Search for the cell housing the specified text and yield its [x, y] center coordinate. 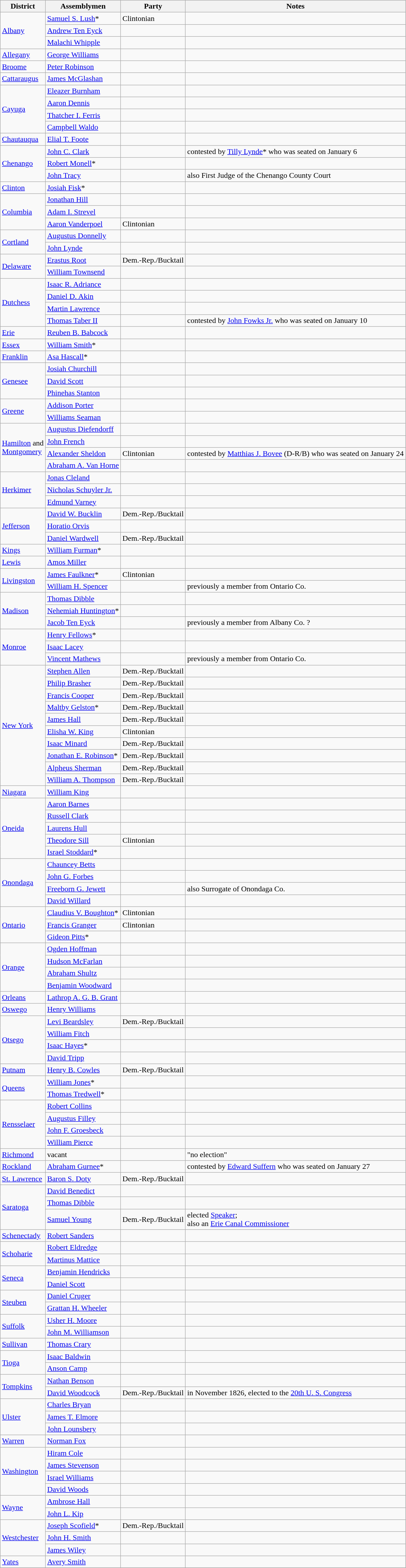
William King [83, 792]
William Townsend [83, 272]
Monroe [23, 647]
Westchester [23, 1538]
Israel Williams [83, 1477]
James Faulkner* [83, 574]
Vincent Mathews [83, 659]
Nehemiah Huntington* [83, 611]
David Woods [83, 1489]
Greene [23, 411]
Russell Clark [83, 816]
Lewis [23, 562]
Campbell Waldo [83, 127]
John French [83, 441]
James Stevenson [83, 1465]
Alexander Sheldon [83, 453]
Eleazer Burnham [83, 91]
Anson Camp [83, 1369]
St. Lawrence [23, 1179]
Niagara [23, 792]
Francis Cooper [83, 695]
Robert Monell* [83, 164]
Cattaraugus [23, 79]
William Jones* [83, 1082]
John G. Forbes [83, 876]
William Smith* [83, 345]
David Woodcock [83, 1393]
Schoharie [23, 1254]
James Hall [83, 719]
Isaac Hayes* [83, 1046]
Albany [23, 30]
Asa Hascall* [83, 357]
Edmund Varney [83, 502]
Lathrop A. G. B. Grant [83, 997]
Warren [23, 1441]
Israel Stoddard* [83, 852]
Addison Porter [83, 405]
Tioga [23, 1363]
Daniel Wardwell [83, 538]
Putnam [23, 1070]
Abraham Shultz [83, 973]
Daniel D. Akin [83, 296]
Henry Williams [83, 1009]
Thatcher I. Ferris [83, 115]
Augustus Filley [83, 1118]
Tompkins [23, 1387]
Orleans [23, 997]
Delaware [23, 266]
Williams Seaman [83, 417]
David Benedict [83, 1191]
Adam I. Strevel [83, 212]
Saratoga [23, 1207]
also Surrogate of Onondaga Co. [296, 888]
Amos Miller [83, 562]
Genesee [23, 381]
contested by John Fowks Jr. who was seated on January 10 [296, 320]
James McGlashan [83, 79]
William Pierce [83, 1142]
elected Speaker; also an Erie Canal Commissioner [296, 1219]
Usher H. Moore [83, 1320]
Isaac Baldwin [83, 1357]
John Lounsbery [83, 1429]
Robert Eldredge [83, 1248]
Schenectady [23, 1236]
Dutchess [23, 302]
David Scott [83, 381]
Charles Bryan [83, 1405]
Suffolk [23, 1326]
contested by Matthias J. Bovee (D-R/B) who was seated on January 24 [296, 453]
Clinton [23, 188]
Benjamin Woodward [83, 985]
Herkimer [23, 490]
Grattan H. Wheeler [83, 1308]
Josiah Churchill [83, 369]
Henry B. Cowles [83, 1070]
Jacob Ten Eyck [83, 623]
James T. Elmore [83, 1417]
Columbia [23, 212]
Isaac Lacey [83, 647]
Aaron Barnes [83, 804]
Gideon Pitts* [83, 937]
Nicholas Schuyler Jr. [83, 490]
Livingston [23, 580]
Maltby Gelston* [83, 707]
Jonas Cleland [83, 478]
vacant [83, 1155]
Alpheus Sherman [83, 768]
Daniel Scott [83, 1284]
David Willard [83, 901]
David W. Bucklin [83, 514]
Chauncey Betts [83, 864]
also First Judge of the Chenango County Court [296, 176]
in November 1826, elected to the 20th U. S. Congress [296, 1393]
Cortland [23, 242]
Stephen Allen [83, 671]
District [23, 6]
Kings [23, 550]
James Wiley [83, 1550]
Broome [23, 67]
Queens [23, 1088]
John F. Groesbeck [83, 1130]
Avery Smith [83, 1562]
Erastus Root [83, 260]
Reuben B. Babcock [83, 332]
Party [153, 6]
Notes [296, 6]
Jonathan E. Robinson* [83, 756]
Isaac R. Adriance [83, 284]
Richmond [23, 1155]
Jefferson [23, 526]
Oswego [23, 1009]
Washington [23, 1471]
Francis Granger [83, 925]
Sullivan [23, 1344]
Abraham Gurnee* [83, 1167]
Erie [23, 332]
Isaac Minard [83, 744]
Martinus Mattice [83, 1260]
Andrew Ten Eyck [83, 30]
Jonathan Hill [83, 200]
Benjamin Hendricks [83, 1272]
Daniel Cruger [83, 1296]
Elisha W. King [83, 731]
Rensselaer [23, 1124]
Elial T. Foote [83, 139]
John H. Smith [83, 1538]
Assemblymen [83, 6]
Samuel Young [83, 1219]
Rockland [23, 1167]
Samuel S. Lush* [83, 18]
contested by Tilly Lynde* who was seated on January 6 [296, 151]
Seneca [23, 1278]
Hiram Cole [83, 1453]
Essex [23, 345]
Robert Collins [83, 1106]
Chautauqua [23, 139]
George Williams [83, 55]
Wayne [23, 1507]
Chenango [23, 164]
New York [23, 725]
John L. Kip [83, 1514]
William A. Thompson [83, 780]
Allegany [23, 55]
Thomas Crary [83, 1344]
Ogden Hoffman [83, 949]
Aaron Dennis [83, 103]
previously a member from Albany Co. ? [296, 623]
Thomas Tredwell* [83, 1094]
Henry Fellows* [83, 635]
Steuben [23, 1302]
Robert Sanders [83, 1236]
contested by Edward Suffern who was seated on January 27 [296, 1167]
Orange [23, 967]
William H. Spencer [83, 586]
Franklin [23, 357]
Martin Lawrence [83, 308]
Joseph Scofield* [83, 1526]
Malachi Whipple [83, 43]
Madison [23, 611]
Phinehas Stanton [83, 393]
Ontario [23, 925]
Oneida [23, 828]
Baron S. Doty [83, 1179]
Yates [23, 1562]
Levi Beardsley [83, 1022]
Nathan Benson [83, 1381]
Ulster [23, 1417]
"no election" [296, 1155]
Augustus Diefendorff [83, 429]
William Fitch [83, 1034]
John Tracy [83, 176]
Josiah Fisk* [83, 188]
Onondaga [23, 882]
Theodore Sill [83, 840]
Hamilton and Montgomery [23, 447]
Horatio Orvis [83, 526]
Abraham A. Van Horne [83, 466]
Augustus Donnelly [83, 236]
Cayuga [23, 109]
John Lynde [83, 248]
Aaron Vanderpoel [83, 224]
Freeborn G. Jewett [83, 888]
Ambrose Hall [83, 1501]
Peter Robinson [83, 67]
Thomas Taber II [83, 320]
Norman Fox [83, 1441]
Otsego [23, 1040]
Philip Brasher [83, 683]
Hudson McFarlan [83, 961]
Laurens Hull [83, 828]
John M. Williamson [83, 1332]
Claudius V. Boughton* [83, 913]
John C. Clark [83, 151]
William Furman* [83, 550]
David Tripp [83, 1058]
